Detect which cell encompasses the target text, then output its [x, y] center coordinate. 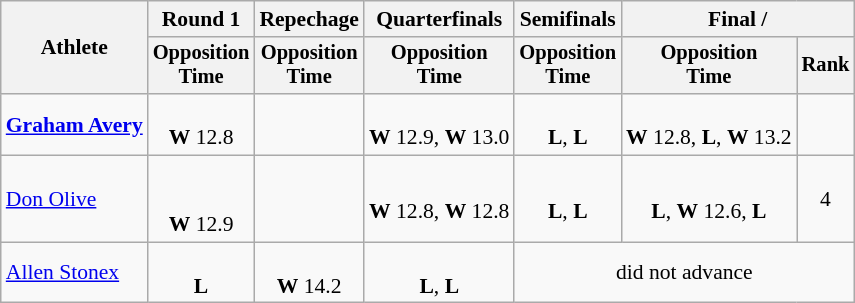
L [202, 272]
W 14.2 [309, 272]
Round 1 [202, 19]
W 12.8, L, W 13.2 [709, 124]
Don Olive [74, 200]
Graham Avery [74, 124]
W 12.9, W 13.0 [439, 124]
did not advance [684, 272]
4 [826, 200]
W 12.8 [202, 124]
W 12.9 [202, 200]
Rank [826, 66]
Athlete [74, 48]
Allen Stonex [74, 272]
L, W 12.6, L [709, 200]
Semifinals [568, 19]
Quarterfinals [439, 19]
Repechage [309, 19]
W 12.8, W 12.8 [439, 200]
Final / [738, 19]
